Return the (X, Y) coordinate for the center point of the cell that contains the specified text.  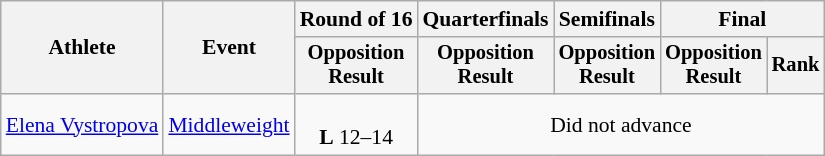
Round of 16 (356, 19)
Event (228, 48)
Semifinals (608, 19)
L 12–14 (356, 124)
Rank (796, 66)
Middleweight (228, 124)
Elena Vystropova (82, 124)
Final (742, 19)
Athlete (82, 48)
Quarterfinals (485, 19)
Did not advance (620, 124)
